From the cell containing the given text, extract its center point as [x, y] coordinate. 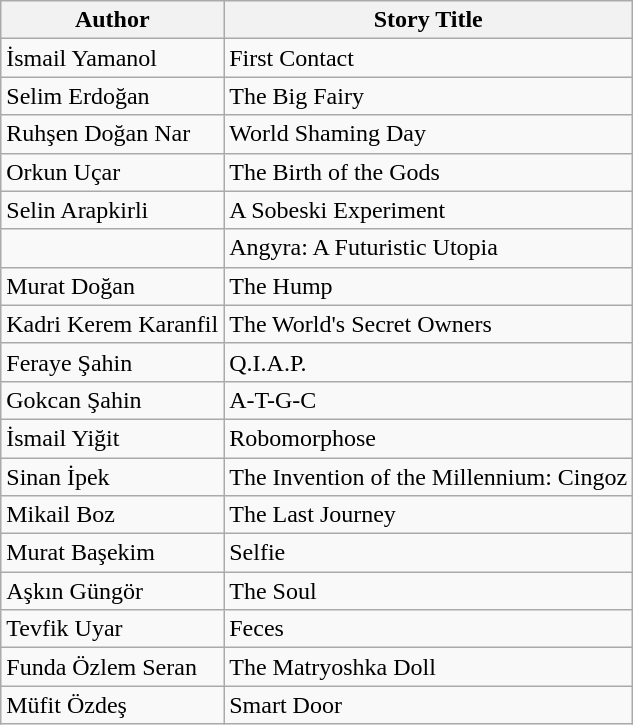
Aşkın Güngör [112, 591]
Q.I.A.P. [428, 362]
The Last Journey [428, 515]
Mikail Boz [112, 515]
The World's Secret Owners [428, 324]
A Sobeski Experiment [428, 210]
Author [112, 20]
Selin Arapkirli [112, 210]
The Invention of the Millennium: Cingoz [428, 477]
Orkun Uçar [112, 172]
Kadri Kerem Karanfil [112, 324]
Ruhşen Doğan Nar [112, 134]
The Birth of the Gods [428, 172]
World Shaming Day [428, 134]
The Hump [428, 286]
Tevfik Uyar [112, 629]
İsmail Yamanol [112, 58]
The Soul [428, 591]
Gokcan Şahin [112, 400]
First Contact [428, 58]
Selfie [428, 553]
The Matryoshka Doll [428, 667]
Murat Başekim [112, 553]
Smart Door [428, 705]
Feces [428, 629]
Funda Özlem Seran [112, 667]
Sinan İpek [112, 477]
Murat Doğan [112, 286]
İsmail Yiğit [112, 438]
Feraye Şahin [112, 362]
Robomorphose [428, 438]
The Big Fairy [428, 96]
Angyra: A Futuristic Utopia [428, 248]
A-T-G-C [428, 400]
Selim Erdoğan [112, 96]
Müfit Özdeş [112, 705]
Story Title [428, 20]
